Capture the cell that displays the provided text and extract its [x, y] central coordinate. 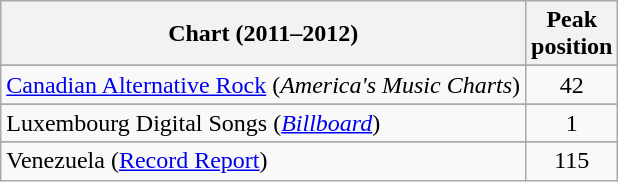
Canadian Alternative Rock (America's Music Charts) [264, 85]
Peakposition [572, 34]
115 [572, 161]
Luxembourg Digital Songs (Billboard) [264, 123]
42 [572, 85]
1 [572, 123]
Venezuela (Record Report) [264, 161]
Chart (2011–2012) [264, 34]
